Scan for the cell matching the given text and deliver its [x, y] coordinate at center. 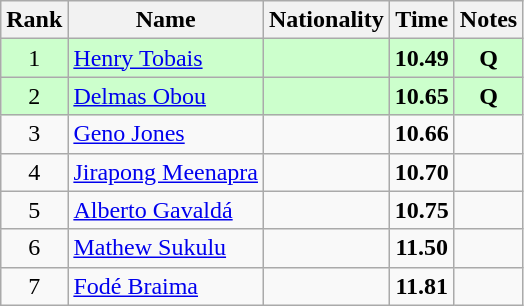
3 [34, 134]
10.66 [422, 134]
Alberto Gavaldá [166, 210]
Henry Tobais [166, 58]
4 [34, 172]
Geno Jones [166, 134]
5 [34, 210]
10.49 [422, 58]
6 [34, 248]
1 [34, 58]
7 [34, 286]
11.50 [422, 248]
Mathew Sukulu [166, 248]
Time [422, 20]
10.65 [422, 96]
2 [34, 96]
10.70 [422, 172]
Notes [488, 20]
Rank [34, 20]
Fodé Braima [166, 286]
11.81 [422, 286]
Delmas Obou [166, 96]
Jirapong Meenapra [166, 172]
Name [166, 20]
10.75 [422, 210]
Nationality [327, 20]
